From the cell containing the given text, extract its center point as (X, Y) coordinate. 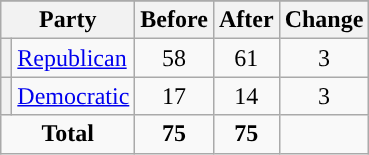
After (246, 20)
17 (174, 96)
Democratic (74, 96)
Republican (74, 58)
14 (246, 96)
Change (324, 20)
Before (174, 20)
Party (68, 20)
58 (174, 58)
Total (68, 134)
61 (246, 58)
